Determine the [x, y] coordinate at the center of the cell enclosing the given text.  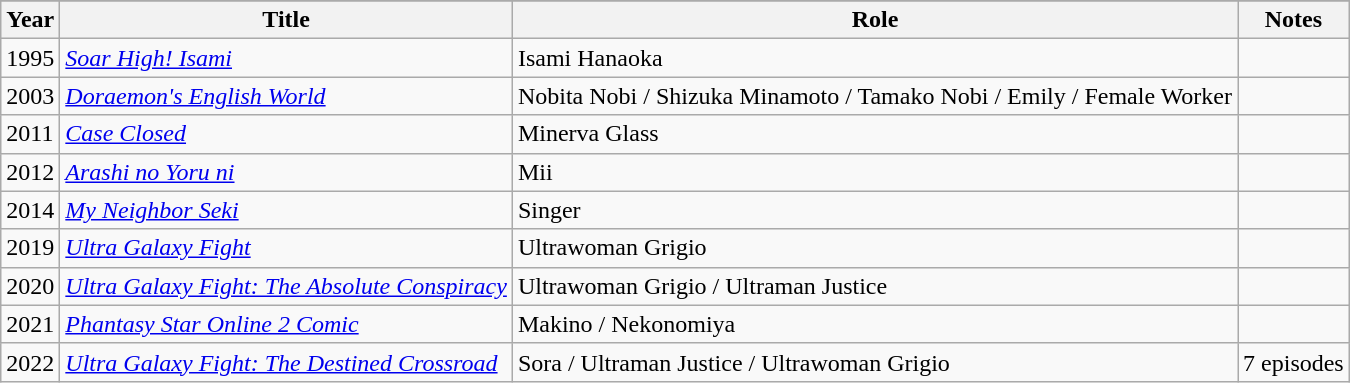
Ultra Galaxy Fight: The Destined Crossroad [286, 362]
Role [874, 20]
Doraemon's English World [286, 96]
Ultra Galaxy Fight [286, 248]
7 episodes [1294, 362]
2014 [30, 210]
2003 [30, 96]
Ultra Galaxy Fight: The Absolute Conspiracy [286, 286]
Singer [874, 210]
My Neighbor Seki [286, 210]
Nobita Nobi / Shizuka Minamoto / Tamako Nobi / Emily / Female Worker [874, 96]
2020 [30, 286]
Year [30, 20]
2011 [30, 134]
2019 [30, 248]
2012 [30, 172]
2022 [30, 362]
Isami Hanaoka [874, 58]
Makino / Nekonomiya [874, 324]
Mii [874, 172]
Sora / Ultraman Justice / Ultrawoman Grigio [874, 362]
2021 [30, 324]
Ultrawoman Grigio [874, 248]
1995 [30, 58]
Notes [1294, 20]
Title [286, 20]
Soar High! Isami [286, 58]
Ultrawoman Grigio / Ultraman Justice [874, 286]
Case Closed [286, 134]
Arashi no Yoru ni [286, 172]
Phantasy Star Online 2 Comic [286, 324]
Minerva Glass [874, 134]
